From the cell containing the given text, extract its center point as [X, Y] coordinate. 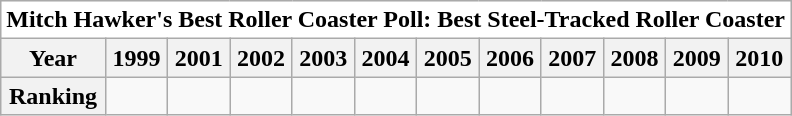
2004 [385, 58]
2003 [323, 58]
Year [54, 58]
2002 [261, 58]
1999 [136, 58]
2001 [199, 58]
Ranking [54, 96]
2005 [448, 58]
2008 [634, 58]
2010 [760, 58]
Mitch Hawker's Best Roller Coaster Poll: Best Steel-Tracked Roller Coaster [396, 20]
2007 [572, 58]
2006 [510, 58]
2009 [697, 58]
